Return (X, Y) of the center of cell containing provided text 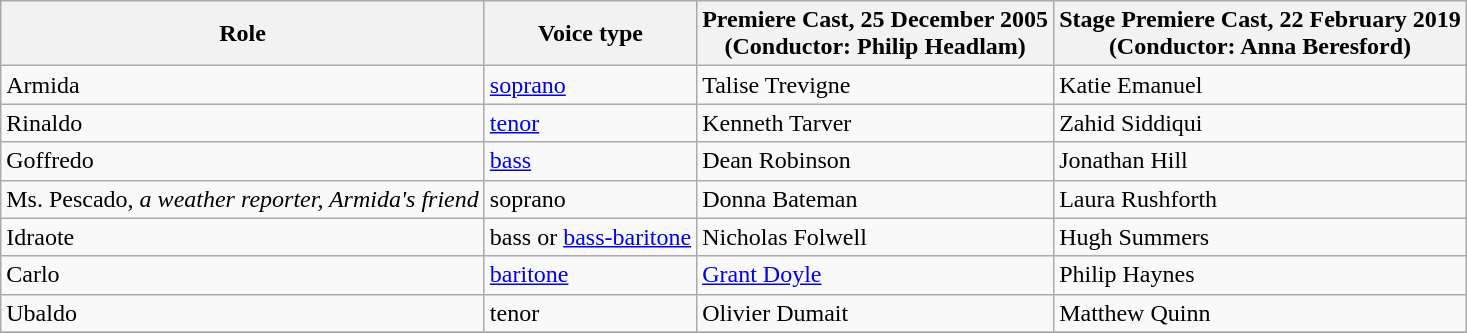
Katie Emanuel (1260, 85)
Premiere Cast, 25 December 2005(Conductor: Philip Headlam) (876, 34)
Goffredo (243, 161)
Talise Trevigne (876, 85)
Donna Bateman (876, 199)
Dean Robinson (876, 161)
Olivier Dumait (876, 313)
Role (243, 34)
Hugh Summers (1260, 237)
Matthew Quinn (1260, 313)
Rinaldo (243, 123)
Carlo (243, 275)
Grant Doyle (876, 275)
Armida (243, 85)
baritone (590, 275)
Philip Haynes (1260, 275)
bass (590, 161)
Kenneth Tarver (876, 123)
Laura Rushforth (1260, 199)
Jonathan Hill (1260, 161)
Idraote (243, 237)
Voice type (590, 34)
Ubaldo (243, 313)
Ms. Pescado, a weather reporter, Armida's friend (243, 199)
Stage Premiere Cast, 22 February 2019(Conductor: Anna Beresford) (1260, 34)
Zahid Siddiqui (1260, 123)
Nicholas Folwell (876, 237)
bass or bass-baritone (590, 237)
